Find where the given text appears and provide that cell's center as [X, Y] coordinate. 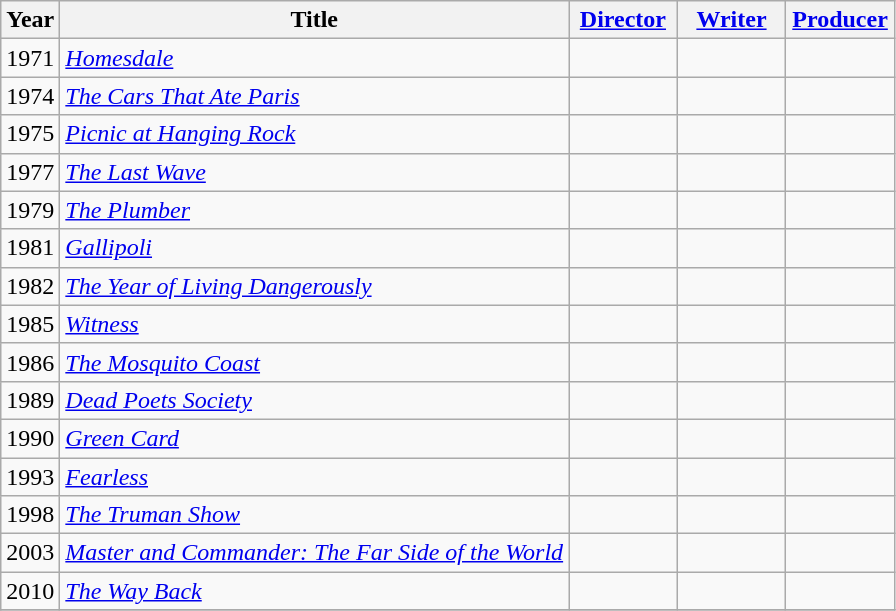
The Cars That Ate Paris [314, 96]
1971 [30, 58]
Fearless [314, 477]
Year [30, 20]
1990 [30, 438]
1985 [30, 324]
1982 [30, 286]
1989 [30, 400]
1981 [30, 248]
Dead Poets Society [314, 400]
1986 [30, 362]
The Year of Living Dangerously [314, 286]
1993 [30, 477]
1998 [30, 515]
Producer [840, 20]
Green Card [314, 438]
2003 [30, 553]
The Truman Show [314, 515]
1977 [30, 172]
2010 [30, 591]
Picnic at Hanging Rock [314, 134]
Homesdale [314, 58]
1975 [30, 134]
The Mosquito Coast [314, 362]
The Last Wave [314, 172]
1974 [30, 96]
1979 [30, 210]
Witness [314, 324]
The Way Back [314, 591]
Gallipoli [314, 248]
Master and Commander: The Far Side of the World [314, 553]
Writer [732, 20]
Director [624, 20]
The Plumber [314, 210]
Title [314, 20]
